Return the (x, y) coordinate for the center point of the cell that contains the specified text.  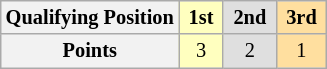
1 (301, 51)
Qualifying Position (90, 17)
3rd (301, 17)
3 (202, 51)
2nd (250, 17)
Points (90, 51)
1st (202, 17)
2 (250, 51)
